Find where the given text appears and provide that cell's center as (X, Y) coordinate. 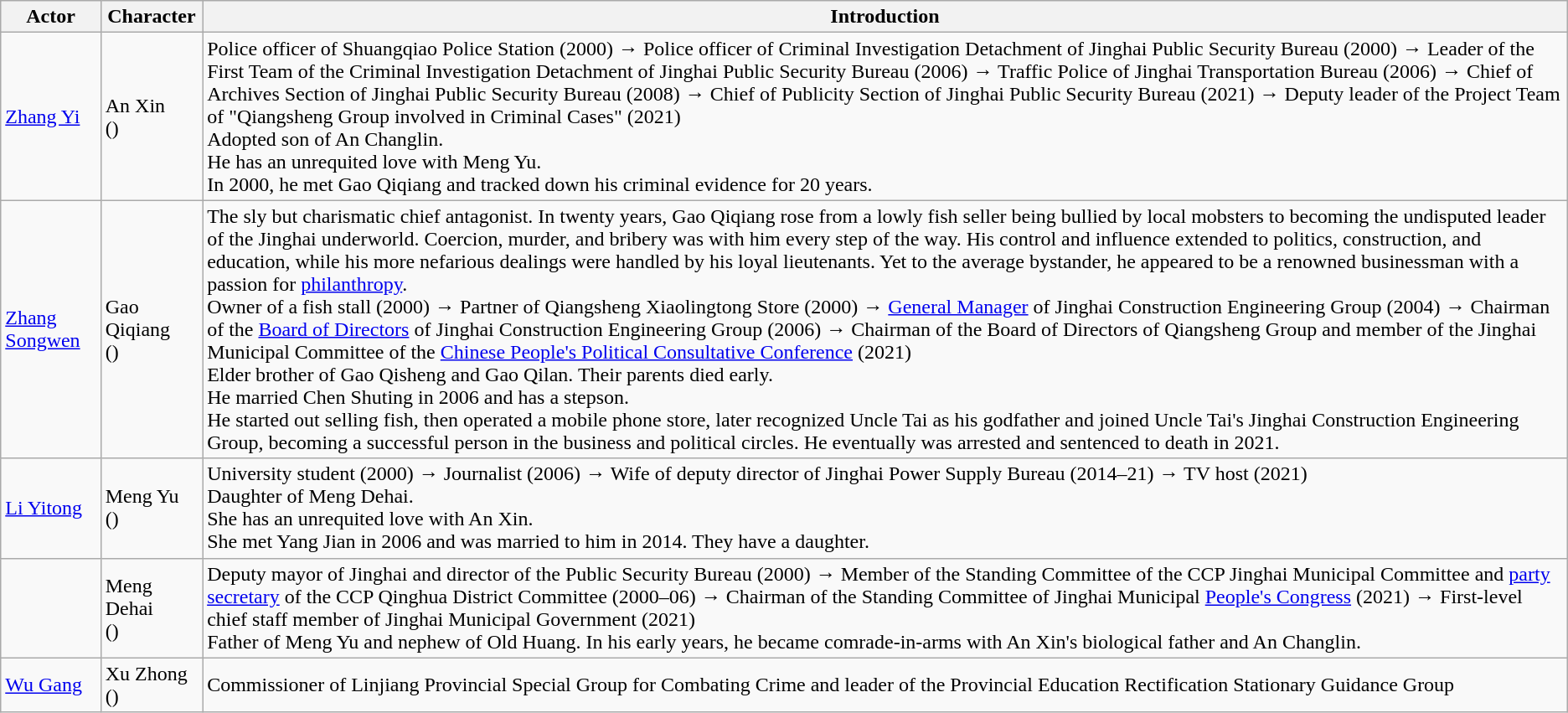
Wu Gang (50, 685)
Meng Dehai() (151, 608)
Zhang Songwen (50, 329)
Li Yitong (50, 508)
Character (151, 17)
Actor (50, 17)
Xu Zhong() (151, 685)
Introduction (885, 17)
Zhang Yi (50, 116)
Meng Yu() (151, 508)
Commissioner of Linjiang Provincial Special Group for Combating Crime and leader of the Provincial Education Rectification Stationary Guidance Group (885, 685)
An Xin() (151, 116)
Gao Qiqiang() (151, 329)
